For the text-containing cell, return its midpoint in (X, Y) coordinate format. 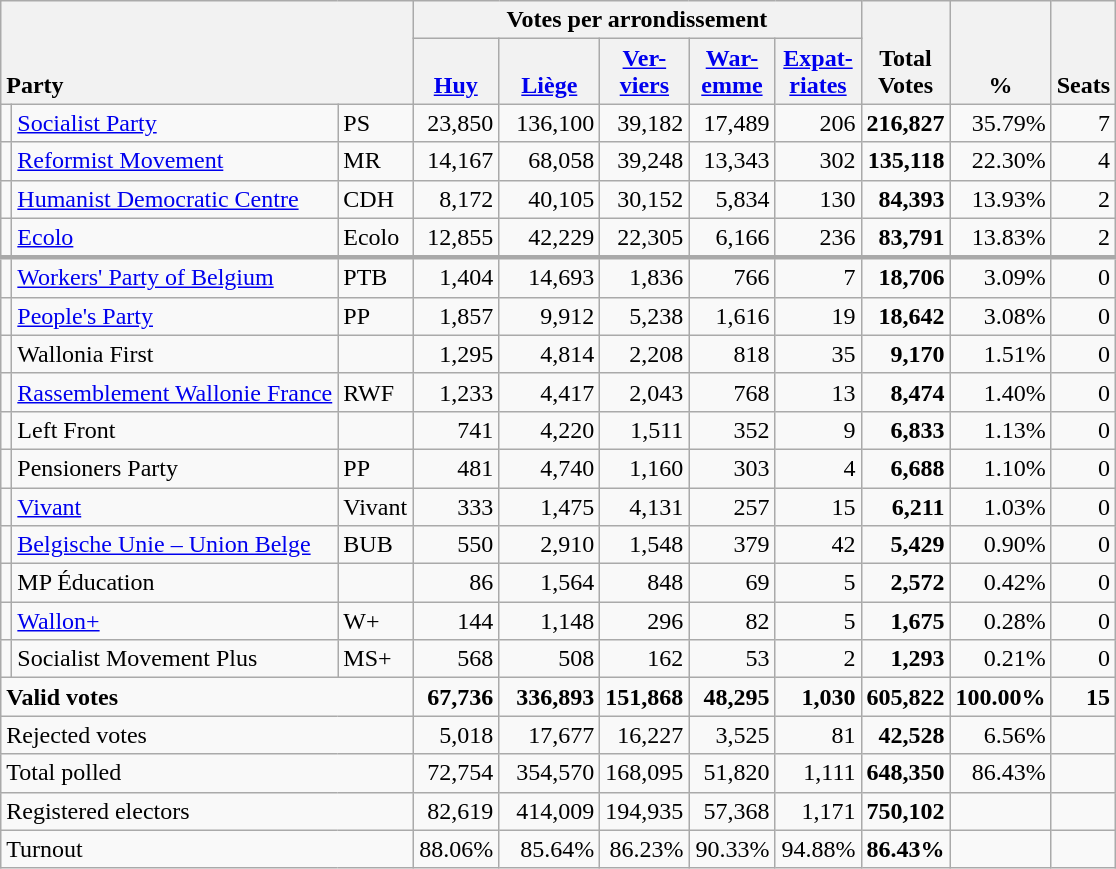
Votes per arrondissement (637, 20)
People's Party (175, 316)
Socialist Party (175, 123)
1,111 (818, 773)
12,855 (456, 238)
Valid votes (207, 697)
414,009 (550, 811)
130 (818, 199)
1,675 (906, 621)
3,525 (732, 735)
768 (732, 392)
Huy (456, 72)
57,368 (732, 811)
Workers' Party of Belgium (175, 278)
1.40% (1000, 392)
Registered electors (207, 811)
13.83% (1000, 238)
1.51% (1000, 354)
0.42% (1000, 583)
72,754 (456, 773)
42,528 (906, 735)
2,910 (550, 545)
22,305 (644, 238)
568 (456, 659)
88.06% (456, 849)
PS (376, 123)
741 (456, 430)
3.09% (1000, 278)
5,238 (644, 316)
35.79% (1000, 123)
354,570 (550, 773)
6,211 (906, 507)
PTB (376, 278)
Rejected votes (207, 735)
48,295 (732, 697)
848 (644, 583)
0.21% (1000, 659)
257 (732, 507)
1.03% (1000, 507)
206 (818, 123)
Seats (1083, 52)
236 (818, 238)
83,791 (906, 238)
30,152 (644, 199)
0.28% (1000, 621)
4,220 (550, 430)
6,688 (906, 468)
2,208 (644, 354)
War- emme (732, 72)
1,857 (456, 316)
Socialist Movement Plus (175, 659)
17,677 (550, 735)
% (1000, 52)
68,058 (550, 161)
750,102 (906, 811)
1,030 (818, 697)
69 (732, 583)
82,619 (456, 811)
6,166 (732, 238)
53 (732, 659)
0.90% (1000, 545)
W+ (376, 621)
550 (456, 545)
8,172 (456, 199)
13,343 (732, 161)
3.08% (1000, 316)
17,489 (732, 123)
42,229 (550, 238)
1,293 (906, 659)
296 (644, 621)
Expat- riates (818, 72)
39,248 (644, 161)
Wallon+ (175, 621)
2,043 (644, 392)
MR (376, 161)
1,564 (550, 583)
1,836 (644, 278)
1,511 (644, 430)
9 (818, 430)
CDH (376, 199)
1,295 (456, 354)
648,350 (906, 773)
136,100 (550, 123)
1,616 (732, 316)
BUB (376, 545)
302 (818, 161)
86 (456, 583)
67,736 (456, 697)
4,814 (550, 354)
4,740 (550, 468)
766 (732, 278)
Pensioners Party (175, 468)
RWF (376, 392)
168,095 (644, 773)
90.33% (732, 849)
6.56% (1000, 735)
18,706 (906, 278)
1,160 (644, 468)
13 (818, 392)
Belgische Unie – Union Belge (175, 545)
194,935 (644, 811)
4,131 (644, 507)
19 (818, 316)
481 (456, 468)
1,548 (644, 545)
336,893 (550, 697)
13.93% (1000, 199)
Reformist Movement (175, 161)
5,834 (732, 199)
216,827 (906, 123)
Liège (550, 72)
379 (732, 545)
Total polled (207, 773)
81 (818, 735)
9,170 (906, 354)
1,148 (550, 621)
Total Votes (906, 52)
Rassemblement Wallonie France (175, 392)
39,182 (644, 123)
151,868 (644, 697)
1,404 (456, 278)
MP Éducation (175, 583)
85.64% (550, 849)
1.10% (1000, 468)
2,572 (906, 583)
4,417 (550, 392)
14,693 (550, 278)
1,171 (818, 811)
16,227 (644, 735)
6,833 (906, 430)
8,474 (906, 392)
Wallonia First (175, 354)
162 (644, 659)
1,233 (456, 392)
Ver- viers (644, 72)
1,475 (550, 507)
Turnout (207, 849)
5,429 (906, 545)
94.88% (818, 849)
82 (732, 621)
9,912 (550, 316)
352 (732, 430)
18,642 (906, 316)
Humanist Democratic Centre (175, 199)
23,850 (456, 123)
Left Front (175, 430)
508 (550, 659)
35 (818, 354)
51,820 (732, 773)
144 (456, 621)
5,018 (456, 735)
MS+ (376, 659)
22.30% (1000, 161)
605,822 (906, 697)
42 (818, 545)
Party (207, 52)
84,393 (906, 199)
100.00% (1000, 697)
303 (732, 468)
40,105 (550, 199)
818 (732, 354)
14,167 (456, 161)
333 (456, 507)
1.13% (1000, 430)
135,118 (906, 161)
86.23% (644, 849)
